For the text-containing cell, return its midpoint in [X, Y] coordinate format. 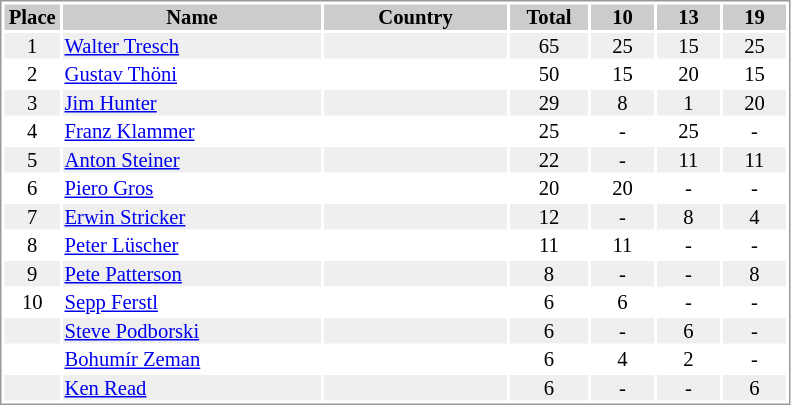
Place [32, 17]
3 [32, 103]
65 [549, 46]
Sepp Ferstl [192, 303]
5 [32, 160]
Ken Read [192, 388]
Steve Podborski [192, 331]
Country [416, 17]
Peter Lüscher [192, 245]
Piero Gros [192, 189]
Pete Patterson [192, 274]
19 [754, 17]
Bohumír Zeman [192, 359]
29 [549, 103]
13 [688, 17]
50 [549, 75]
Total [549, 17]
Name [192, 17]
9 [32, 274]
Franz Klammer [192, 131]
Erwin Stricker [192, 217]
Anton Steiner [192, 160]
22 [549, 160]
Walter Tresch [192, 46]
Jim Hunter [192, 103]
Gustav Thöni [192, 75]
12 [549, 217]
7 [32, 217]
